Return (x, y) of the center of cell containing provided text 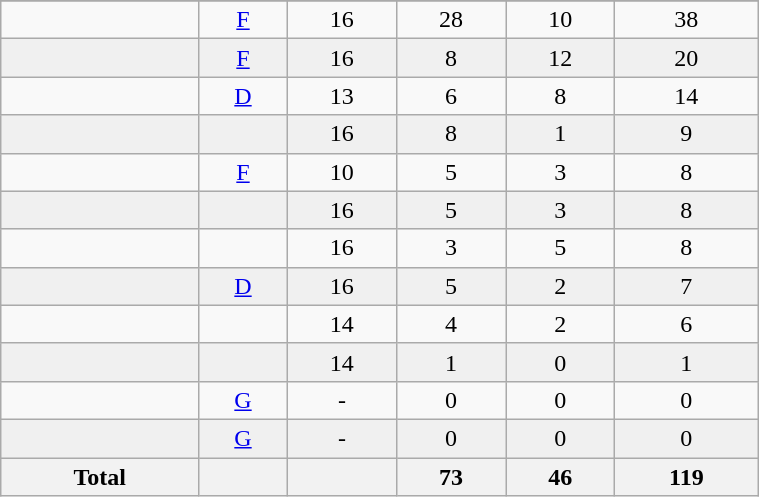
Total (100, 477)
20 (686, 58)
119 (686, 477)
12 (560, 58)
13 (342, 96)
28 (450, 20)
46 (560, 477)
38 (686, 20)
7 (686, 286)
4 (450, 324)
9 (686, 134)
73 (450, 477)
